For the text-containing cell, return its midpoint in [x, y] coordinate format. 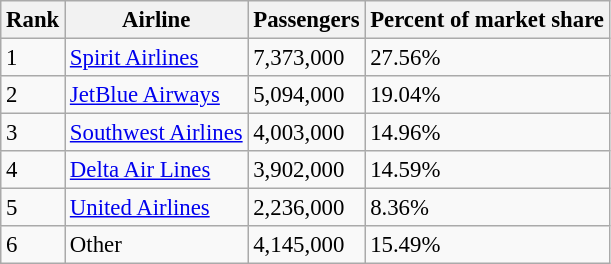
4,003,000 [306, 133]
United Airlines [156, 208]
Airline [156, 20]
3,902,000 [306, 170]
Delta Air Lines [156, 170]
19.04% [487, 95]
Rank [33, 20]
Spirit Airlines [156, 58]
14.59% [487, 170]
3 [33, 133]
6 [33, 245]
27.56% [487, 58]
1 [33, 58]
4,145,000 [306, 245]
2 [33, 95]
2,236,000 [306, 208]
8.36% [487, 208]
7,373,000 [306, 58]
Southwest Airlines [156, 133]
Passengers [306, 20]
Other [156, 245]
JetBlue Airways [156, 95]
5,094,000 [306, 95]
14.96% [487, 133]
15.49% [487, 245]
4 [33, 170]
5 [33, 208]
Percent of market share [487, 20]
